Scan for the cell matching the given text and deliver its (x, y) coordinate at center. 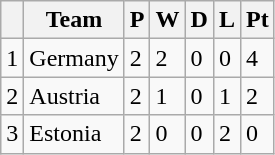
Team (74, 20)
Germany (74, 58)
W (168, 20)
D (199, 20)
Estonia (74, 134)
P (137, 20)
Austria (74, 96)
4 (257, 58)
Pt (257, 20)
3 (12, 134)
L (226, 20)
